Scan for the cell matching the given text and deliver its [x, y] coordinate at center. 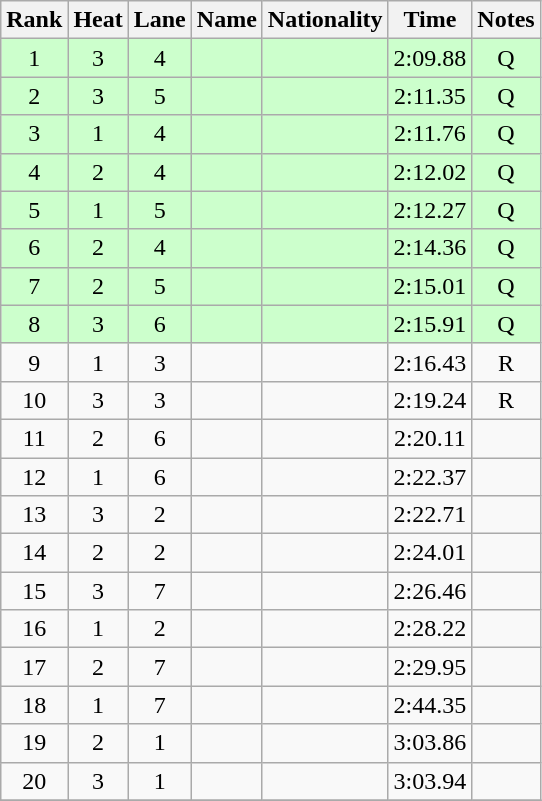
2:12.02 [430, 172]
20 [34, 781]
10 [34, 400]
Nationality [325, 20]
Heat [98, 20]
18 [34, 705]
12 [34, 477]
2:22.37 [430, 477]
2:11.35 [430, 96]
2:29.95 [430, 667]
19 [34, 743]
11 [34, 438]
17 [34, 667]
Lane [160, 20]
8 [34, 324]
3:03.94 [430, 781]
2:14.36 [430, 248]
Name [226, 20]
13 [34, 515]
Rank [34, 20]
9 [34, 362]
2:24.01 [430, 553]
15 [34, 591]
2:12.27 [430, 210]
2:16.43 [430, 362]
2:09.88 [430, 58]
2:28.22 [430, 629]
2:11.76 [430, 134]
14 [34, 553]
2:22.71 [430, 515]
2:15.91 [430, 324]
2:19.24 [430, 400]
3:03.86 [430, 743]
Notes [506, 20]
2:15.01 [430, 286]
Time [430, 20]
2:26.46 [430, 591]
2:20.11 [430, 438]
2:44.35 [430, 705]
16 [34, 629]
